From the cell containing the given text, extract its center point as (X, Y) coordinate. 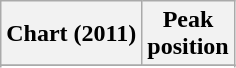
Peakposition (188, 34)
Chart (2011) (72, 34)
